Extract the (X, Y) coordinate from the center of the cell holding the provided text.  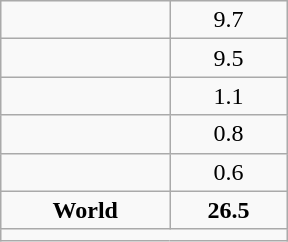
0.6 (228, 172)
9.7 (228, 20)
26.5 (228, 210)
0.8 (228, 134)
1.1 (228, 96)
World (86, 210)
9.5 (228, 58)
